Pinpoint the cell where the given text exists, returning its (X, Y) midpoint coordinate. 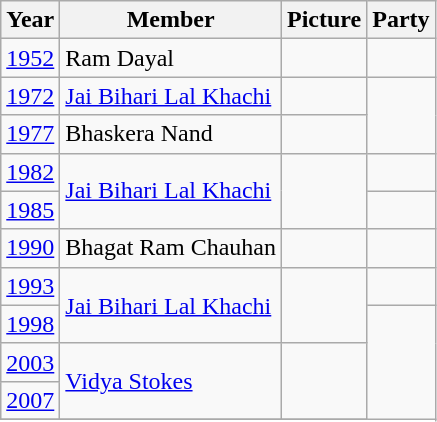
1998 (30, 324)
Bhagat Ram Chauhan (171, 248)
1977 (30, 134)
Vidya Stokes (171, 381)
1952 (30, 58)
Bhaskera Nand (171, 134)
1985 (30, 210)
2003 (30, 362)
Party (401, 20)
1982 (30, 172)
Picture (324, 20)
1972 (30, 96)
Ram Dayal (171, 58)
1990 (30, 248)
Member (171, 20)
2007 (30, 400)
Year (30, 20)
1993 (30, 286)
